Detect which cell encompasses the target text, then output its (X, Y) center coordinate. 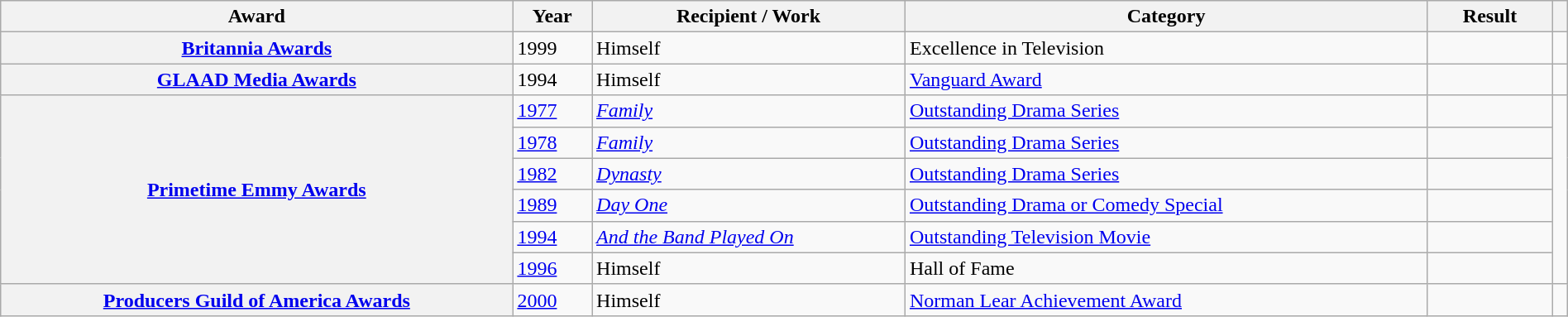
Excellence in Television (1166, 48)
1982 (552, 174)
Recipient / Work (749, 17)
1996 (552, 268)
1989 (552, 205)
Day One (749, 205)
1978 (552, 142)
Primetime Emmy Awards (256, 190)
Year (552, 17)
Dynasty (749, 174)
GLAAD Media Awards (256, 79)
Outstanding Television Movie (1166, 237)
And the Band Played On (749, 237)
1977 (552, 111)
Hall of Fame (1166, 268)
Britannia Awards (256, 48)
Vanguard Award (1166, 79)
Outstanding Drama or Comedy Special (1166, 205)
Category (1166, 17)
2000 (552, 300)
Producers Guild of America Awards (256, 300)
Result (1490, 17)
1999 (552, 48)
Norman Lear Achievement Award (1166, 300)
Award (256, 17)
